Pinpoint the cell where the given text exists, returning its [X, Y] midpoint coordinate. 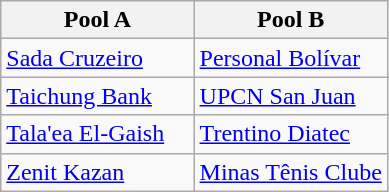
Minas Tênis Clube [290, 172]
Trentino Diatec [290, 134]
Zenit Kazan [98, 172]
Sada Cruzeiro [98, 58]
Pool B [290, 20]
Personal Bolívar [290, 58]
Tala'ea El-Gaish [98, 134]
Pool A [98, 20]
UPCN San Juan [290, 96]
Taichung Bank [98, 96]
